Return [x, y] of the center of cell containing provided text 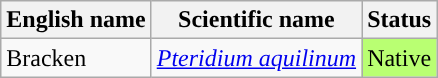
English name [76, 20]
Native [400, 58]
Pteridium aquilinum [256, 58]
Scientific name [256, 20]
Bracken [76, 58]
Status [400, 20]
